Provide the [X, Y] coordinate of the cell's center where the given text is located.  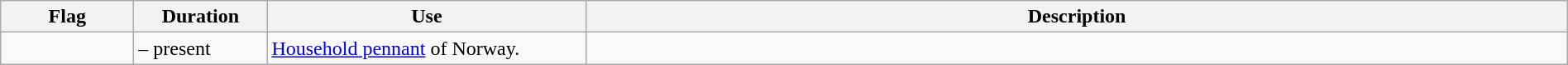
Flag [68, 17]
Duration [200, 17]
– present [200, 48]
Description [1077, 17]
Household pennant of Norway. [427, 48]
Use [427, 17]
